Capture the cell that displays the provided text and extract its [X, Y] central coordinate. 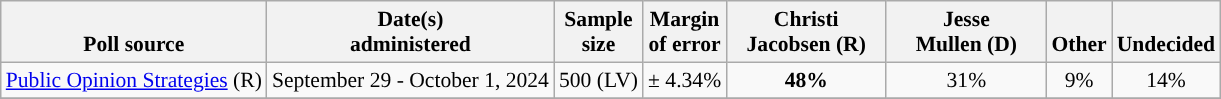
Date(s)administered [410, 32]
31% [966, 80]
Undecided [1166, 32]
Poll source [134, 32]
Samplesize [598, 32]
September 29 - October 1, 2024 [410, 80]
ChristiJacobsen (R) [806, 32]
± 4.34% [684, 80]
JesseMullen (D) [966, 32]
14% [1166, 80]
500 (LV) [598, 80]
Public Opinion Strategies (R) [134, 80]
9% [1078, 80]
Marginof error [684, 32]
48% [806, 80]
Other [1078, 32]
